For the text-containing cell, return its midpoint in [x, y] coordinate format. 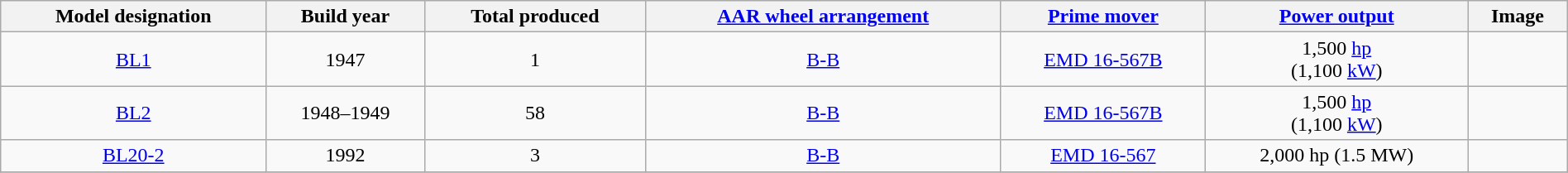
Total produced [535, 17]
1947 [346, 60]
BL20-2 [134, 156]
Model designation [134, 17]
1948–1949 [346, 113]
BL1 [134, 60]
Prime mover [1103, 17]
1 [535, 60]
Power output [1336, 17]
58 [535, 113]
2,000 hp (1.5 MW) [1336, 156]
BL2 [134, 113]
Image [1518, 17]
EMD 16-567 [1103, 156]
Build year [346, 17]
AAR wheel arrangement [824, 17]
3 [535, 156]
1992 [346, 156]
